Scan for the cell matching the given text and deliver its [X, Y] coordinate at center. 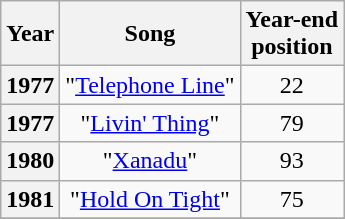
"Xanadu" [150, 161]
1981 [30, 199]
Year-endposition [292, 34]
75 [292, 199]
79 [292, 123]
Song [150, 34]
93 [292, 161]
"Telephone Line" [150, 85]
"Hold On Tight" [150, 199]
22 [292, 85]
1980 [30, 161]
"Livin' Thing" [150, 123]
Year [30, 34]
